Search for the cell housing the specified text and yield its [X, Y] center coordinate. 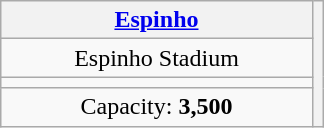
Espinho Stadium [156, 58]
Capacity: 3,500 [156, 107]
Espinho [156, 20]
